Capture the cell that displays the provided text and extract its [X, Y] central coordinate. 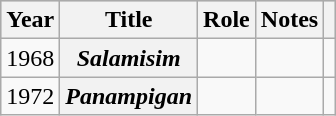
Salamisim [129, 58]
1972 [30, 96]
Notes [289, 20]
1968 [30, 58]
Role [227, 20]
Panampigan [129, 96]
Year [30, 20]
Title [129, 20]
